Find where the given text appears and provide that cell's center as (X, Y) coordinate. 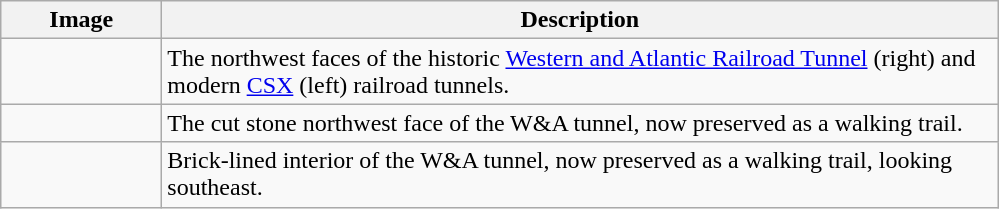
The northwest faces of the historic Western and Atlantic Railroad Tunnel (right) and modern CSX (left) railroad tunnels. (580, 72)
Image (82, 20)
Brick-lined interior of the W&A tunnel, now preserved as a walking trail, looking southeast. (580, 174)
Description (580, 20)
The cut stone northwest face of the W&A tunnel, now preserved as a walking trail. (580, 123)
